Output the (x, y) coordinate of the center of the cell containing the given text.  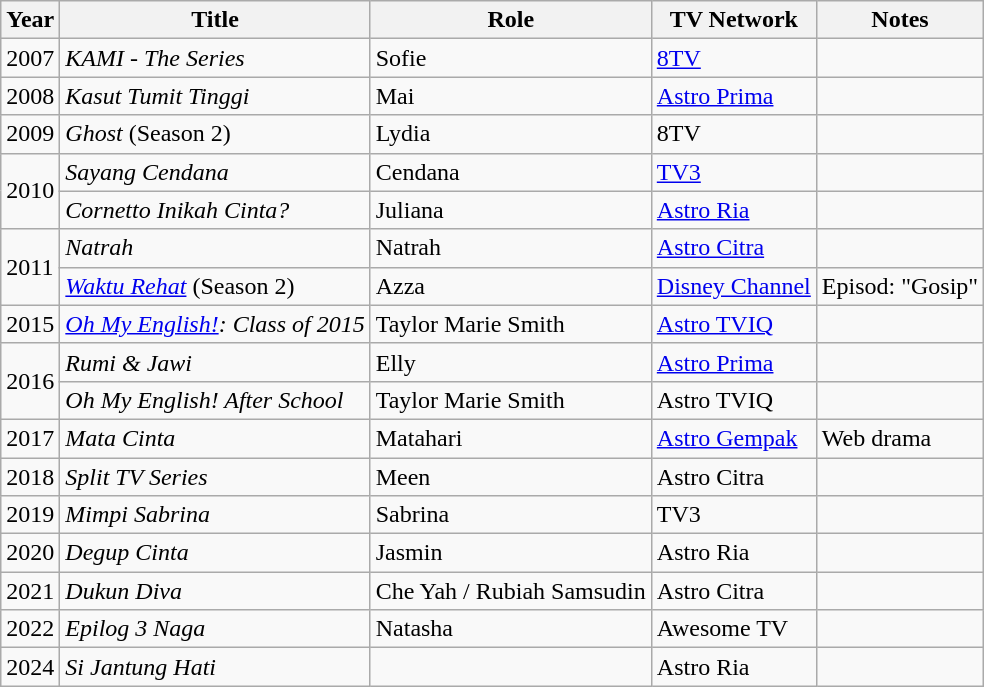
TV Network (734, 20)
Web drama (900, 438)
2009 (30, 134)
Epilog 3 Naga (215, 629)
2021 (30, 591)
Elly (510, 362)
Lydia (510, 134)
Awesome TV (734, 629)
Cornetto Inikah Cinta? (215, 210)
Meen (510, 477)
Dukun Diva (215, 591)
Oh My English!: Class of 2015 (215, 324)
Episod: "Gosip" (900, 286)
Astro Gempak (734, 438)
2017 (30, 438)
Sofie (510, 58)
Azza (510, 286)
2011 (30, 267)
2015 (30, 324)
Degup Cinta (215, 553)
2020 (30, 553)
Sayang Cendana (215, 172)
Natasha (510, 629)
Jasmin (510, 553)
Disney Channel (734, 286)
2016 (30, 381)
Matahari (510, 438)
Si Jantung Hati (215, 667)
KAMI - The Series (215, 58)
Che Yah / Rubiah Samsudin (510, 591)
Mai (510, 96)
Ghost (Season 2) (215, 134)
2024 (30, 667)
Kasut Tumit Tinggi (215, 96)
Notes (900, 20)
Mata Cinta (215, 438)
Role (510, 20)
Rumi & Jawi (215, 362)
Split TV Series (215, 477)
Cendana (510, 172)
Waktu Rehat (Season 2) (215, 286)
2019 (30, 515)
Sabrina (510, 515)
2010 (30, 191)
2018 (30, 477)
Year (30, 20)
Oh My English! After School (215, 400)
Juliana (510, 210)
2022 (30, 629)
2008 (30, 96)
Mimpi Sabrina (215, 515)
Title (215, 20)
2007 (30, 58)
